Capture the cell that displays the provided text and extract its (X, Y) central coordinate. 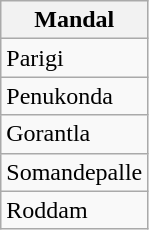
Penukonda (74, 96)
Gorantla (74, 134)
Roddam (74, 210)
Mandal (74, 20)
Somandepalle (74, 172)
Parigi (74, 58)
